Scan for the cell matching the given text and deliver its (X, Y) coordinate at center. 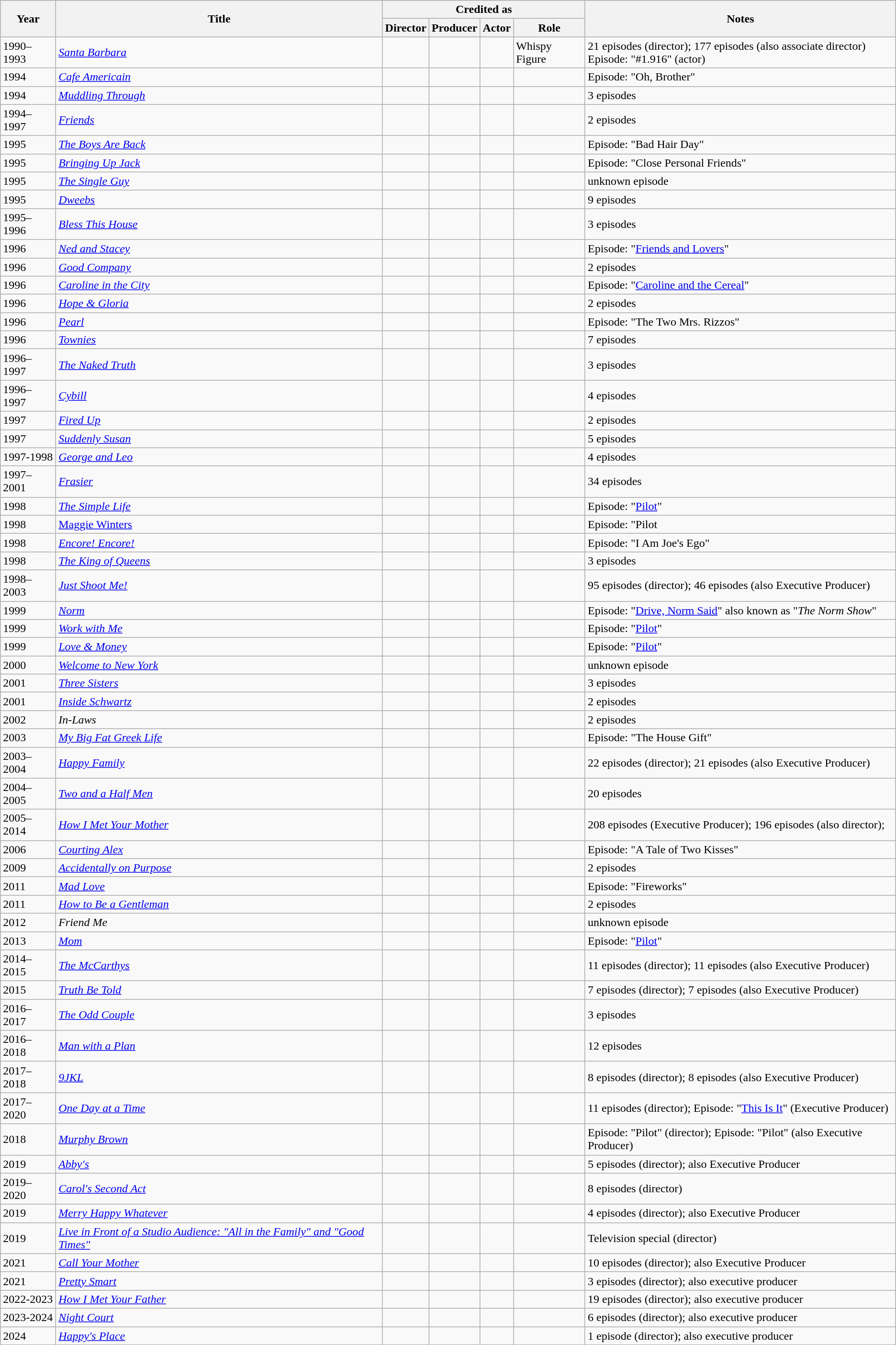
Fired Up (219, 420)
In-Laws (219, 720)
Carol's Second Act (219, 1188)
5 episodes (director); also Executive Producer (740, 1164)
12 episodes (740, 1046)
2005–2014 (28, 825)
1995–1996 (28, 224)
1997–2001 (28, 482)
The Odd Couple (219, 1015)
2003–2004 (28, 762)
Episode: "Caroline and the Cereal" (740, 285)
Episode: "Pilot" (director); Episode: "Pilot" (also Executive Producer) (740, 1140)
9 episodes (740, 199)
7 episodes (director); 7 episodes (also Executive Producer) (740, 990)
Television special (director) (740, 1238)
Good Company (219, 267)
10 episodes (director); also Executive Producer (740, 1263)
Director (406, 28)
22 episodes (director); 21 episodes (also Executive Producer) (740, 762)
Suddenly Susan (219, 439)
1994–1997 (28, 120)
1 episode (director); also executive producer (740, 1335)
Episode: "I Am Joe's Ego" (740, 543)
The McCarthys (219, 965)
Episode: "Oh, Brother" (740, 77)
Two and a Half Men (219, 794)
20 episodes (740, 794)
Episode: "Pilot (740, 524)
7 episodes (740, 340)
Just Shoot Me! (219, 585)
21 episodes (director); 177 episodes (also associate director)Episode: "#1.916" (actor) (740, 53)
Episode: "Fireworks" (740, 886)
2024 (28, 1335)
2023-2024 (28, 1317)
Frasier (219, 482)
The Simple Life (219, 506)
Actor (497, 28)
Pearl (219, 322)
2019–2020 (28, 1188)
Truth Be Told (219, 990)
Muddling Through (219, 95)
8 episodes (director); 8 episodes (also Executive Producer) (740, 1077)
Work with Me (219, 629)
Accidentally on Purpose (219, 868)
Cafe Americain (219, 77)
1998–2003 (28, 585)
Title (219, 19)
Caroline in the City (219, 285)
2000 (28, 665)
4 episodes (director); also Executive Producer (740, 1213)
Maggie Winters (219, 524)
Cybill (219, 396)
208 episodes (Executive Producer); 196 episodes (also director); (740, 825)
Live in Front of a Studio Audience: "All in the Family" and "Good Times" (219, 1238)
Ned and Stacey (219, 249)
Notes (740, 19)
Love & Money (219, 647)
Friend Me (219, 922)
Bringing Up Jack (219, 163)
How I Met Your Mother (219, 825)
2012 (28, 922)
Episode: "Friends and Lovers" (740, 249)
Mom (219, 941)
Townies (219, 340)
The King of Queens (219, 561)
George and Leo (219, 457)
Call Your Mother (219, 1263)
6 episodes (director); also executive producer (740, 1317)
Episode: "The Two Mrs. Rizzos" (740, 322)
Friends (219, 120)
Episode: "A Tale of Two Kisses" (740, 849)
Merry Happy Whatever (219, 1213)
9JKL (219, 1077)
2009 (28, 868)
How I Met Your Father (219, 1299)
Producer (455, 28)
Mad Love (219, 886)
19 episodes (director); also executive producer (740, 1299)
My Big Fat Greek Life (219, 738)
2014–2015 (28, 965)
2016–2018 (28, 1046)
2022-2023 (28, 1299)
2016–2017 (28, 1015)
Night Court (219, 1317)
Role (549, 28)
2017–2020 (28, 1108)
One Day at a Time (219, 1108)
The Single Guy (219, 181)
3 episodes (director); also executive producer (740, 1281)
Hope & Gloria (219, 304)
Episode: "Close Personal Friends" (740, 163)
The Boys Are Back (219, 145)
Murphy Brown (219, 1140)
2002 (28, 720)
Encore! Encore! (219, 543)
2013 (28, 941)
Courting Alex (219, 849)
1990–1993 (28, 53)
Inside Schwartz (219, 701)
Norm (219, 610)
2018 (28, 1140)
Whispy Figure (549, 53)
Episode: "The House Gift" (740, 738)
Credited as (483, 10)
Episode: "Drive, Norm Said" also known as "The Norm Show" (740, 610)
Welcome to New York (219, 665)
How to Be a Gentleman (219, 904)
2004–2005 (28, 794)
5 episodes (740, 439)
The Naked Truth (219, 365)
Santa Barbara (219, 53)
2006 (28, 849)
Year (28, 19)
2017–2018 (28, 1077)
Man with a Plan (219, 1046)
Pretty Smart (219, 1281)
Happy's Place (219, 1335)
2015 (28, 990)
Bless This House (219, 224)
11 episodes (director); 11 episodes (also Executive Producer) (740, 965)
Happy Family (219, 762)
Abby's (219, 1164)
Episode: "Bad Hair Day" (740, 145)
8 episodes (director) (740, 1188)
95 episodes (director); 46 episodes (also Executive Producer) (740, 585)
Three Sisters (219, 683)
2003 (28, 738)
34 episodes (740, 482)
Dweebs (219, 199)
1997-1998 (28, 457)
11 episodes (director); Episode: "This Is It" (Executive Producer) (740, 1108)
